Extract the (x, y) coordinate from the center of the cell holding the provided text.  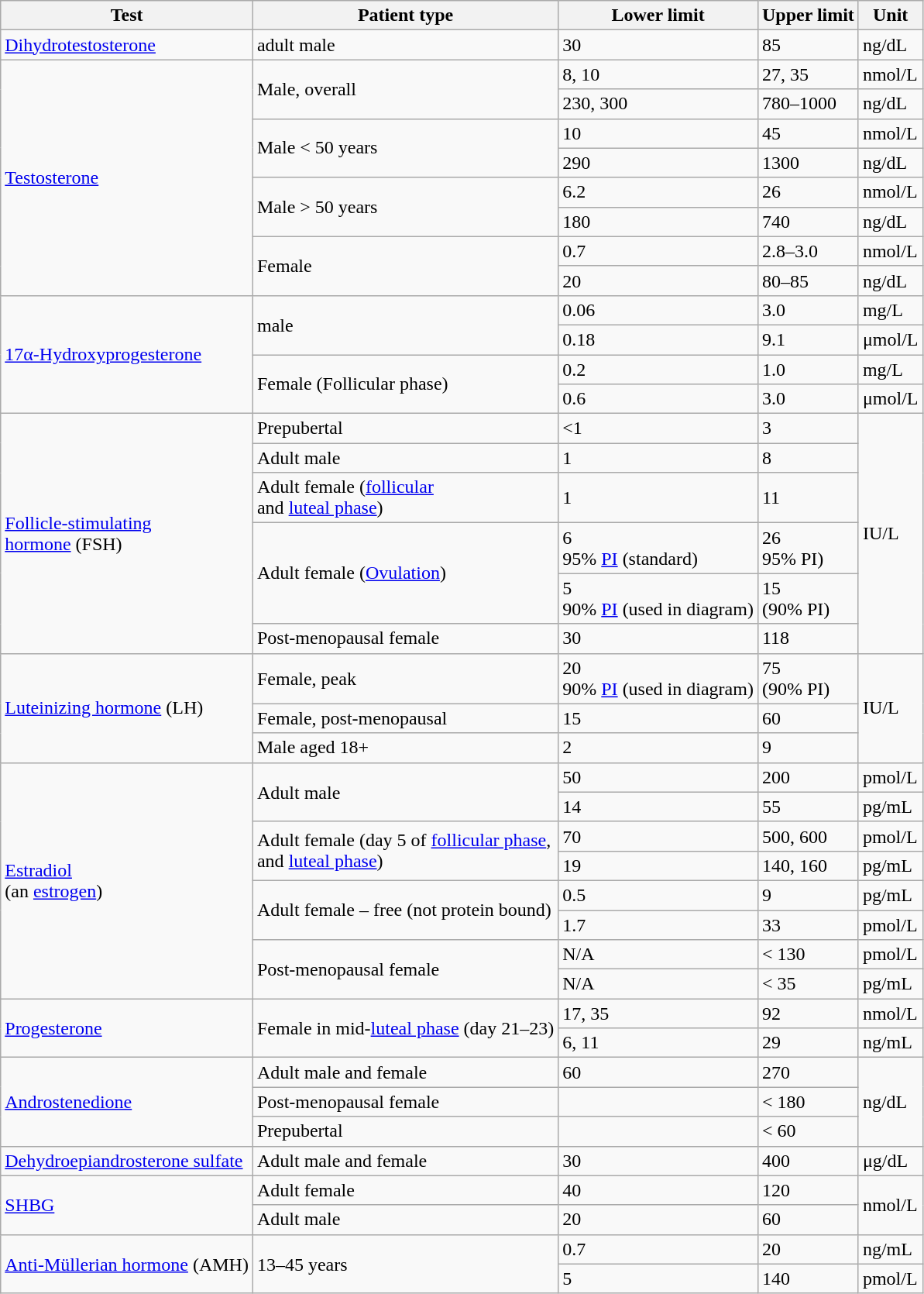
26 (808, 192)
Adult female (405, 1190)
85 (808, 45)
80–85 (808, 280)
27, 35 (808, 74)
8, 10 (658, 74)
1.7 (658, 924)
270 (808, 1072)
2 (658, 748)
0.6 (658, 399)
17α-Hydroxyprogesterone (127, 354)
SHBG (127, 1205)
Lower limit (658, 15)
Adult female (day 5 of follicular phase, and luteal phase) (405, 851)
8 (808, 458)
92 (808, 1014)
Androstenedione (127, 1102)
0.2 (658, 370)
Dehydroepiandrosterone sulfate (127, 1161)
Female (Follicular phase) (405, 384)
3 (808, 428)
180 (658, 222)
50 (658, 777)
15 (90% PI) (808, 598)
Luteinizing hormone (LH) (127, 708)
17, 35 (658, 1014)
13–45 years (405, 1264)
Male > 50 years (405, 207)
70 (658, 836)
Female in mid-luteal phase (day 21–23) (405, 1028)
400 (808, 1161)
120 (808, 1190)
2.8–3.0 (808, 251)
6 95% PI (standard) (658, 549)
6.2 (658, 192)
Unit (891, 15)
adult male (405, 45)
40 (658, 1190)
Male aged 18+ (405, 748)
1300 (808, 163)
740 (808, 222)
Male < 50 years (405, 148)
500, 600 (808, 836)
Male, overall (405, 89)
< 60 (808, 1131)
Dihydrotestosterone (127, 45)
33 (808, 924)
< 180 (808, 1102)
5 90% PI (used in diagram) (658, 598)
Adult female (follicular and luteal phase) (405, 497)
Follicle-stimulating hormone (FSH) (127, 533)
0.06 (658, 310)
20 90% PI (used in diagram) (658, 679)
5 (658, 1279)
Test (127, 15)
9.1 (808, 339)
male (405, 325)
29 (808, 1043)
< 130 (808, 955)
140, 160 (808, 866)
230, 300 (658, 104)
14 (658, 807)
0.18 (658, 339)
780–1000 (808, 104)
200 (808, 777)
290 (658, 163)
Female, post-menopausal (405, 718)
140 (808, 1279)
Female, peak (405, 679)
26 95% PI) (808, 549)
11 (808, 497)
6, 11 (658, 1043)
Adult female – free (not protein bound) (405, 910)
0.5 (658, 895)
75 (90% PI) (808, 679)
15 (658, 718)
<1 (658, 428)
Anti-Müllerian hormone (AMH) (127, 1264)
10 (658, 133)
< 35 (808, 984)
Female (405, 266)
Testosterone (127, 177)
Patient type (405, 15)
Adult female (Ovulation) (405, 573)
45 (808, 133)
Upper limit (808, 15)
1.0 (808, 370)
55 (808, 807)
Estradiol (an estrogen) (127, 880)
Progesterone (127, 1028)
μg/dL (891, 1161)
19 (658, 866)
118 (808, 638)
